Pinpoint the cell where the given text exists, returning its [X, Y] midpoint coordinate. 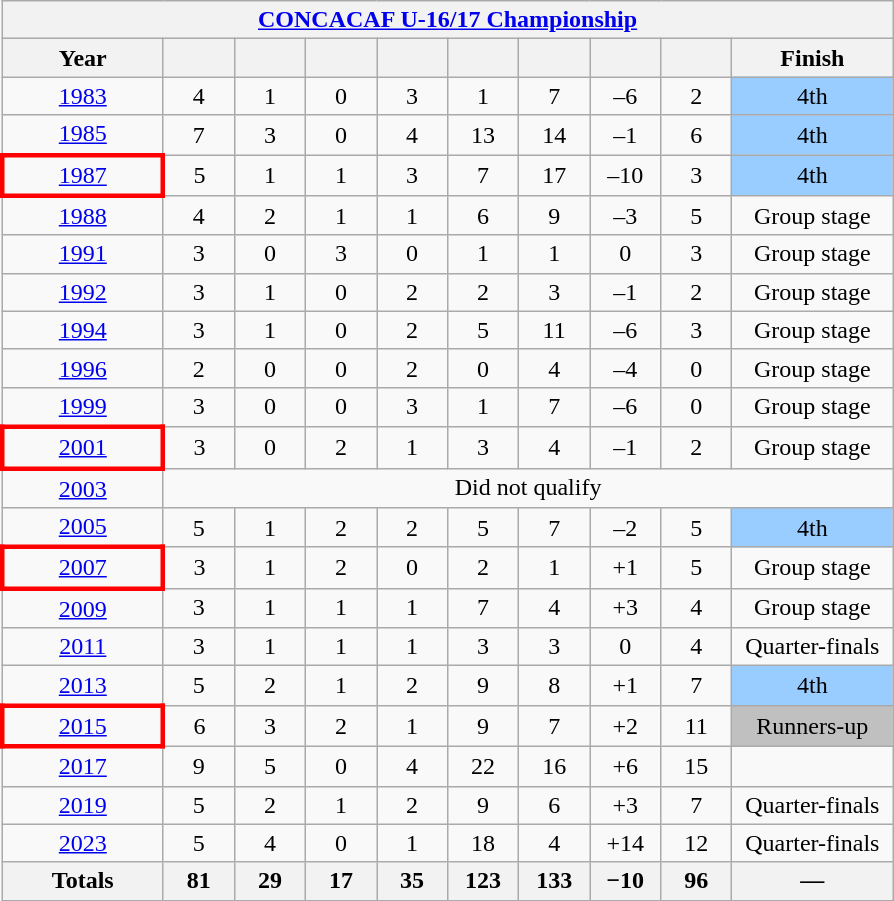
15 [696, 766]
81 [198, 881]
12 [696, 843]
Year [82, 58]
2023 [82, 843]
1999 [82, 407]
–3 [626, 216]
–4 [626, 368]
Did not qualify [528, 488]
2001 [82, 448]
Totals [82, 881]
2009 [82, 608]
1994 [82, 330]
1992 [82, 292]
1987 [82, 174]
2017 [82, 766]
+14 [626, 843]
2007 [82, 568]
1991 [82, 254]
2005 [82, 528]
CONCACAF U-16/17 Championship [448, 20]
96 [696, 881]
–10 [626, 174]
2015 [82, 726]
+2 [626, 726]
29 [270, 881]
13 [484, 135]
2011 [82, 647]
−10 [626, 881]
133 [554, 881]
22 [484, 766]
Runners-up [812, 726]
123 [484, 881]
Finish [812, 58]
16 [554, 766]
— [812, 881]
1983 [82, 96]
35 [412, 881]
+6 [626, 766]
1985 [82, 135]
1988 [82, 216]
–2 [626, 528]
1996 [82, 368]
8 [554, 686]
2019 [82, 805]
14 [554, 135]
2013 [82, 686]
18 [484, 843]
2003 [82, 488]
